Scan for the cell matching the given text and deliver its [X, Y] coordinate at center. 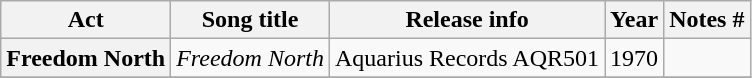
Aquarius Records AQR501 [468, 58]
Notes # [707, 20]
Act [86, 20]
Song title [250, 20]
Year [634, 20]
Release info [468, 20]
1970 [634, 58]
